Provide the (x, y) coordinate of the cell's center where the given text is located.  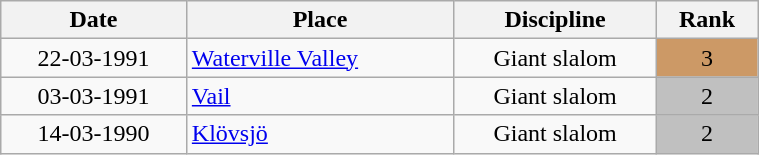
Place (320, 20)
Rank (706, 20)
Discipline (556, 20)
Klövsjö (320, 134)
Waterville Valley (320, 58)
03-03-1991 (94, 96)
Vail (320, 96)
Date (94, 20)
14-03-1990 (94, 134)
22-03-1991 (94, 58)
3 (706, 58)
